For the text-containing cell, return its midpoint in (X, Y) coordinate format. 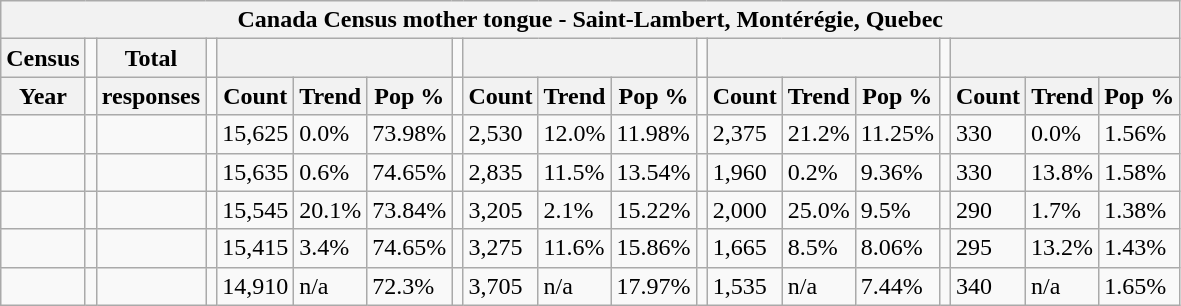
12.0% (574, 134)
9.36% (897, 172)
73.84% (410, 210)
responses (150, 96)
21.2% (818, 134)
15,625 (256, 134)
1.65% (1140, 286)
Total (150, 58)
73.98% (410, 134)
3.4% (330, 248)
2,530 (500, 134)
8.06% (897, 248)
Year (43, 96)
340 (988, 286)
14,910 (256, 286)
1.58% (1140, 172)
9.5% (897, 210)
8.5% (818, 248)
17.97% (654, 286)
3,705 (500, 286)
13.2% (1062, 248)
2,835 (500, 172)
2,375 (744, 134)
20.1% (330, 210)
3,205 (500, 210)
3,275 (500, 248)
2.1% (574, 210)
15,635 (256, 172)
13.8% (1062, 172)
7.44% (897, 286)
295 (988, 248)
11.6% (574, 248)
1,665 (744, 248)
1.43% (1140, 248)
15.86% (654, 248)
13.54% (654, 172)
1.7% (1062, 210)
15.22% (654, 210)
11.25% (897, 134)
15,545 (256, 210)
25.0% (818, 210)
1,960 (744, 172)
15,415 (256, 248)
0.2% (818, 172)
11.98% (654, 134)
0.6% (330, 172)
11.5% (574, 172)
1,535 (744, 286)
1.56% (1140, 134)
Canada Census mother tongue - Saint-Lambert, Montérégie, Quebec (590, 20)
290 (988, 210)
Census (43, 58)
2,000 (744, 210)
72.3% (410, 286)
1.38% (1140, 210)
